From the cell containing the given text, extract its center point as [X, Y] coordinate. 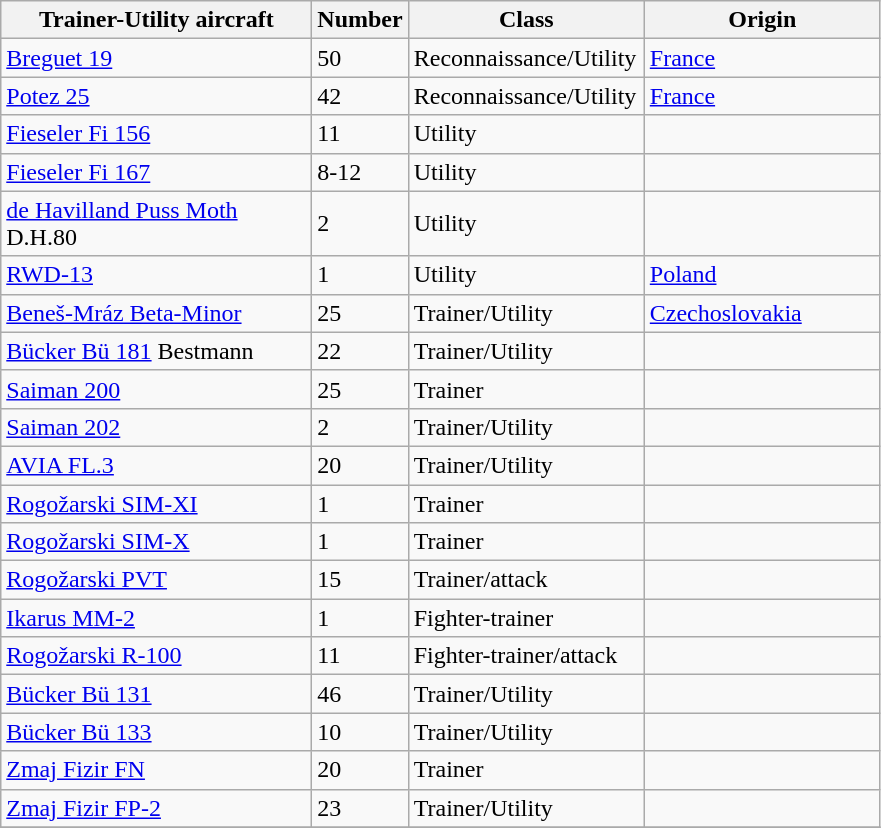
Czechoslovakia [762, 313]
Saiman 200 [156, 389]
de Havilland Puss Moth D.H.80 [156, 224]
Zmaj Fizir FN [156, 770]
AVIA FL.3 [156, 465]
Fieseler Fi 156 [156, 134]
Trainer/attack [526, 580]
Fieseler Fi 167 [156, 172]
10 [360, 732]
Bücker Bü 133 [156, 732]
Potez 25 [156, 96]
Zmaj Fizir FP-2 [156, 808]
8-12 [360, 172]
Bücker Bü 181 Bestmann [156, 351]
Trainer-Utility aircraft [156, 20]
23 [360, 808]
22 [360, 351]
Fighter-trainer [526, 618]
Class [526, 20]
Bücker Bü 131 [156, 694]
Rogožarski SIM-XI [156, 503]
15 [360, 580]
Number [360, 20]
RWD-13 [156, 275]
42 [360, 96]
Ikarus MM-2 [156, 618]
Rogožarski PVT [156, 580]
46 [360, 694]
Rogožarski R-100 [156, 656]
Rogožarski SIM-X [156, 542]
50 [360, 58]
Fighter-trainer/attack [526, 656]
Poland [762, 275]
Breguet 19 [156, 58]
Beneš-Mráz Beta-Minor [156, 313]
Origin [762, 20]
Saiman 202 [156, 427]
